Capture the cell that displays the provided text and extract its [X, Y] central coordinate. 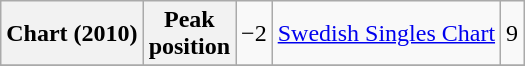
Peakposition [189, 34]
Chart (2010) [72, 34]
Swedish Singles Chart [386, 34]
−2 [254, 34]
9 [512, 34]
